Output the [x, y] coordinate of the center of the cell containing the given text.  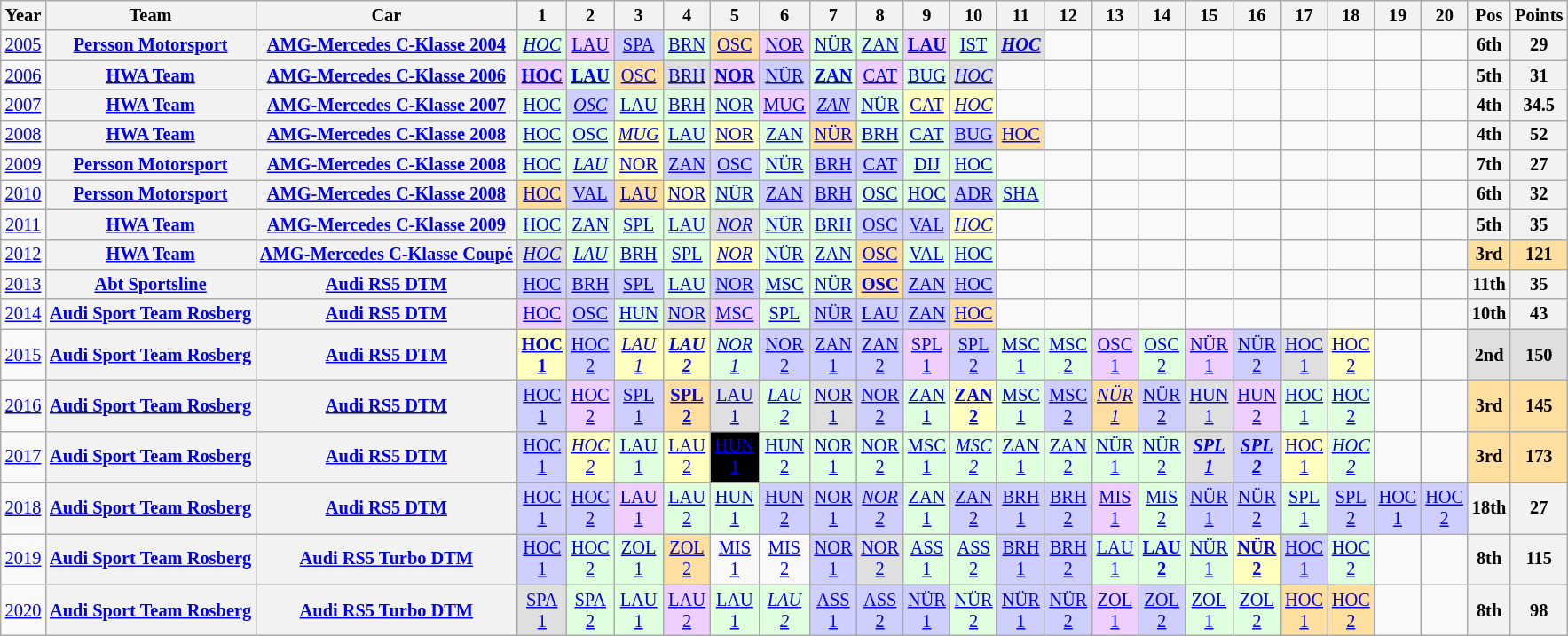
17 [1304, 15]
AMG-Mercedes C-Klasse 2004 [387, 45]
10 [974, 15]
173 [1539, 457]
Pos [1489, 15]
43 [1539, 314]
1 [542, 15]
52 [1539, 135]
34.5 [1539, 105]
2 [591, 15]
BRN [687, 45]
18th [1489, 508]
121 [1539, 255]
12 [1068, 15]
AMG-Mercedes C-Klasse 2009 [387, 224]
OSC2 [1162, 355]
5 [735, 15]
2012 [23, 255]
98 [1539, 610]
16 [1257, 15]
2013 [23, 284]
2007 [23, 105]
29 [1539, 45]
2008 [23, 135]
2017 [23, 457]
OSC1 [1115, 355]
ADR [974, 194]
2018 [23, 508]
SPA1 [542, 610]
2016 [23, 405]
AMG-Mercedes C-Klasse Coupé [387, 255]
DIJ [926, 165]
2011 [23, 224]
11th [1489, 284]
150 [1539, 355]
6 [784, 15]
Car [387, 15]
19 [1399, 15]
Team [151, 15]
18 [1351, 15]
11 [1020, 15]
SHA [1020, 194]
14 [1162, 15]
AMG-Mercedes C-Klasse 2006 [387, 75]
10th [1489, 314]
SPA2 [591, 610]
7 [834, 15]
2019 [23, 559]
SPA [639, 45]
8 [880, 15]
15 [1209, 15]
145 [1539, 405]
2005 [23, 45]
31 [1539, 75]
2006 [23, 75]
4 [687, 15]
2010 [23, 194]
115 [1539, 559]
HUN [639, 314]
Year [23, 15]
Points [1539, 15]
2009 [23, 165]
9 [926, 15]
3 [639, 15]
2014 [23, 314]
IST [974, 45]
2nd [1489, 355]
2015 [23, 355]
Abt Sportsline [151, 284]
20 [1445, 15]
7th [1489, 165]
2020 [23, 610]
32 [1539, 194]
13 [1115, 15]
AMG-Mercedes C-Klasse 2007 [387, 105]
